Detect which cell encompasses the target text, then output its (X, Y) center coordinate. 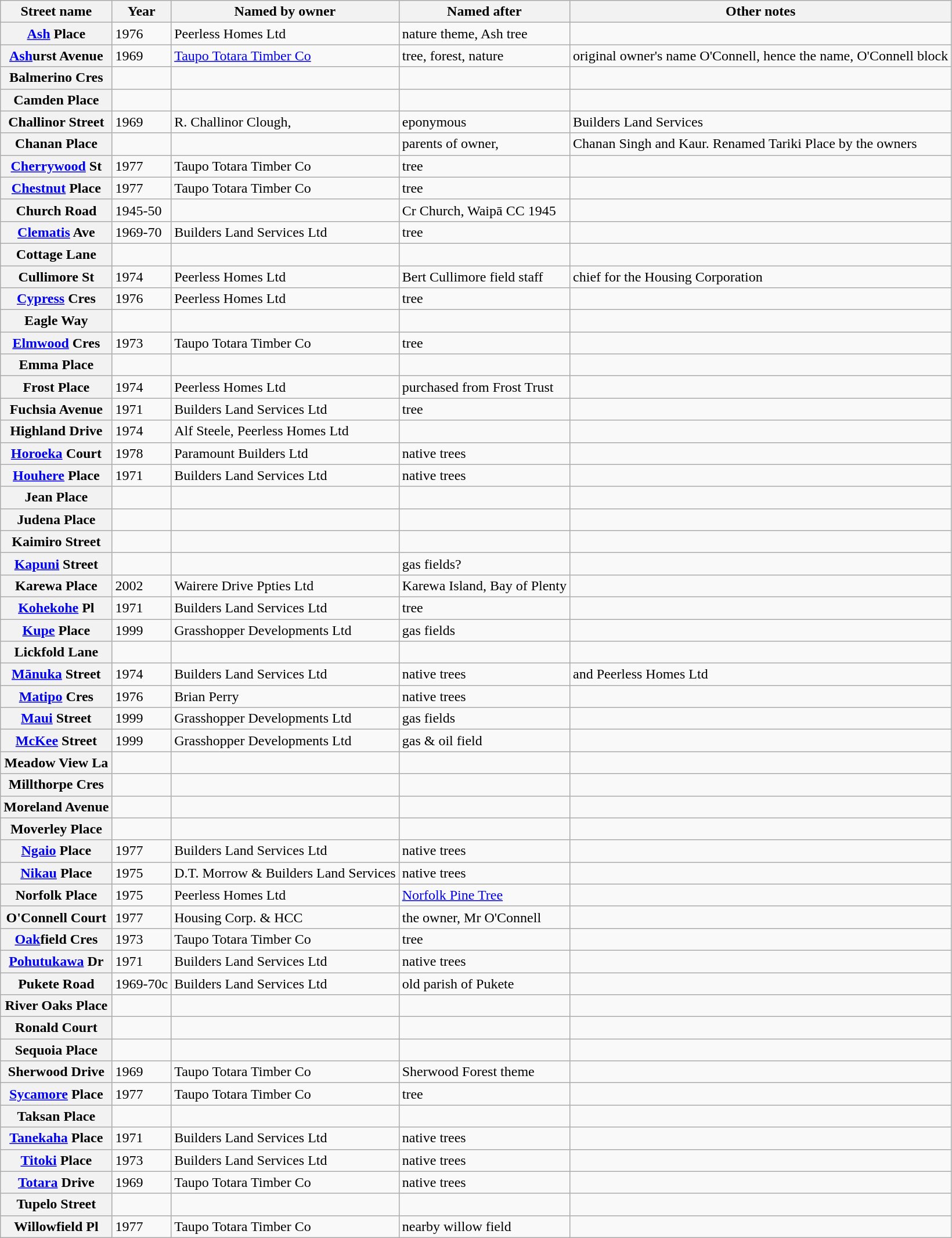
Kapuni Street (56, 564)
Cullimore St (56, 277)
1978 (142, 453)
D.T. Morrow & Builders Land Services (286, 873)
gas fields? (484, 564)
Emma Place (56, 365)
Kaimiro Street (56, 542)
Jean Place (56, 497)
Eagle Way (56, 321)
Other notes (760, 12)
Ngaio Place (56, 851)
Ronald Court (56, 1028)
Karewa Place (56, 586)
parents of owner, (484, 144)
Frost Place (56, 387)
River Oaks Place (56, 1006)
Horoeka Court (56, 453)
Ashurst Avenue (56, 56)
Maui Street (56, 719)
Challinor Street (56, 122)
Nikau Place (56, 873)
Taksan Place (56, 1116)
Tupelo Street (56, 1204)
Bert Cullimore field staff (484, 277)
Totara Drive (56, 1182)
Brian Perry (286, 696)
Willowfield Pl (56, 1226)
Housing Corp. & HCC (286, 917)
Named after (484, 12)
1945-50 (142, 210)
Lickfold Lane (56, 652)
Builders Land Services (760, 122)
Moreland Avenue (56, 807)
purchased from Frost Trust (484, 387)
Chanan Singh and Kaur. Renamed Tariki Place by the owners (760, 144)
R. Challinor Clough, (286, 122)
Clematis Ave (56, 232)
Matipo Cres (56, 696)
Moverley Place (56, 829)
Mānuka Street (56, 674)
Named by owner (286, 12)
chief for the Housing Corporation (760, 277)
eponymous (484, 122)
Balmerino Cres (56, 78)
Pohutukawa Dr (56, 961)
1969-70c (142, 984)
Norfolk Pine Tree (484, 895)
Karewa Island, Bay of Plenty (484, 586)
Church Road (56, 210)
Highland Drive (56, 431)
Ash Place (56, 34)
Sherwood Drive (56, 1072)
Judena Place (56, 519)
Titoki Place (56, 1160)
Pukete Road (56, 984)
Camden Place (56, 100)
Paramount Builders Ltd (286, 453)
Oakfield Cres (56, 939)
2002 (142, 586)
Fuchsia Avenue (56, 409)
Cypress Cres (56, 299)
Sequoia Place (56, 1050)
Norfolk Place (56, 895)
Cherrywood St (56, 166)
tree, forest, nature (484, 56)
Sherwood Forest theme (484, 1072)
Meadow View La (56, 763)
the owner, Mr O'Connell (484, 917)
Chanan Place (56, 144)
Houhere Place (56, 475)
original owner's name O'Connell, hence the name, O'Connell block (760, 56)
nearby willow field (484, 1226)
McKee Street (56, 741)
gas & oil field (484, 741)
and Peerless Homes Ltd (760, 674)
O'Connell Court (56, 917)
Year (142, 12)
Cr Church, Waipā CC 1945 (484, 210)
Cottage Lane (56, 254)
Sycamore Place (56, 1094)
Wairere Drive Ppties Ltd (286, 586)
Alf Steele, Peerless Homes Ltd (286, 431)
old parish of Pukete (484, 984)
Kupe Place (56, 630)
1969-70 (142, 232)
Tanekaha Place (56, 1138)
Chestnut Place (56, 188)
Millthorpe Cres (56, 785)
nature theme, Ash tree (484, 34)
Elmwood Cres (56, 343)
Kohekohe Pl (56, 608)
Street name (56, 12)
